Determine the [x, y] coordinate at the center of the cell enclosing the given text.  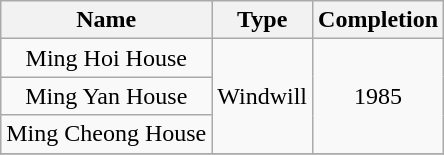
Name [106, 20]
Completion [378, 20]
1985 [378, 96]
Windwill [262, 96]
Ming Yan House [106, 96]
Ming Hoi House [106, 58]
Type [262, 20]
Ming Cheong House [106, 134]
